For the text-containing cell, return its midpoint in (x, y) coordinate format. 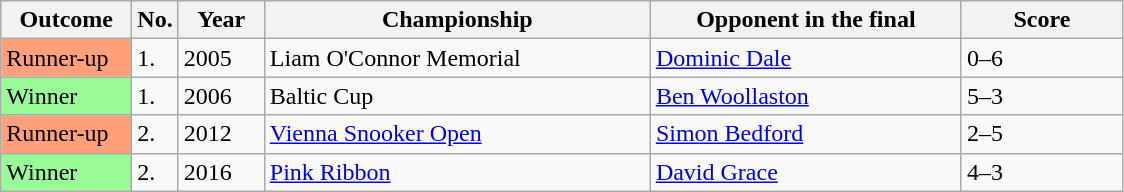
2005 (221, 58)
Year (221, 20)
4–3 (1042, 172)
Opponent in the final (806, 20)
David Grace (806, 172)
2006 (221, 96)
2012 (221, 134)
0–6 (1042, 58)
Baltic Cup (457, 96)
Simon Bedford (806, 134)
No. (155, 20)
5–3 (1042, 96)
Vienna Snooker Open (457, 134)
Outcome (66, 20)
Ben Woollaston (806, 96)
Dominic Dale (806, 58)
Championship (457, 20)
2–5 (1042, 134)
Pink Ribbon (457, 172)
Score (1042, 20)
2016 (221, 172)
Liam O'Connor Memorial (457, 58)
